Return the [X, Y] coordinate for the center point of the cell that contains the specified text.  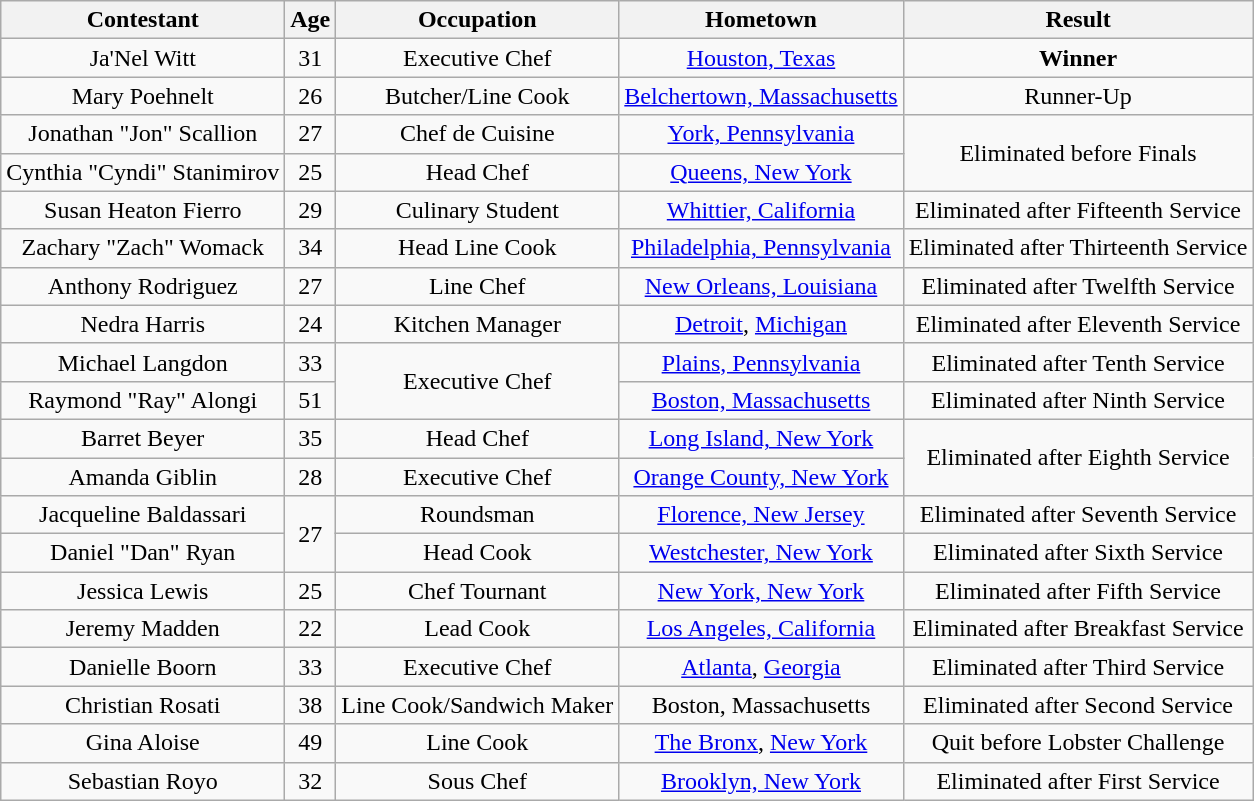
Line Cook [478, 743]
Sebastian Royo [143, 781]
The Bronx, New York [761, 743]
Quit before Lobster Challenge [1078, 743]
Philadelphia, Pennsylvania [761, 248]
Occupation [478, 20]
Runner-Up [1078, 96]
Chef de Cuisine [478, 134]
Jessica Lewis [143, 591]
Sous Chef [478, 781]
Anthony Rodriguez [143, 286]
Eliminated after Ninth Service [1078, 400]
Queens, New York [761, 172]
New York, New York [761, 591]
Orange County, New York [761, 477]
Houston, Texas [761, 58]
Line Cook/Sandwich Maker [478, 705]
Brooklyn, New York [761, 781]
Butcher/Line Cook [478, 96]
Eliminated after Fifth Service [1078, 591]
Eliminated after Breakfast Service [1078, 629]
Barret Beyer [143, 438]
Atlanta, Georgia [761, 667]
Michael Langdon [143, 362]
Zachary "Zach" Womack [143, 248]
Eliminated after Eighth Service [1078, 457]
Daniel "Dan" Ryan [143, 553]
51 [310, 400]
New Orleans, Louisiana [761, 286]
Eliminated after Tenth Service [1078, 362]
38 [310, 705]
32 [310, 781]
Eliminated after Third Service [1078, 667]
Danielle Boorn [143, 667]
Kitchen Manager [478, 324]
Gina Aloise [143, 743]
Florence, New Jersey [761, 515]
Long Island, New York [761, 438]
35 [310, 438]
Lead Cook [478, 629]
Westchester, New York [761, 553]
Eliminated after Seventh Service [1078, 515]
Detroit, Michigan [761, 324]
Belchertown, Massachusetts [761, 96]
26 [310, 96]
31 [310, 58]
49 [310, 743]
Eliminated after First Service [1078, 781]
Line Chef [478, 286]
Christian Rosati [143, 705]
York, Pennsylvania [761, 134]
Nedra Harris [143, 324]
Eliminated after Thirteenth Service [1078, 248]
Chef Tournant [478, 591]
Jeremy Madden [143, 629]
29 [310, 210]
Ja'Nel Witt [143, 58]
Winner [1078, 58]
Age [310, 20]
Head Cook [478, 553]
Result [1078, 20]
Plains, Pennsylvania [761, 362]
Mary Poehnelt [143, 96]
24 [310, 324]
Head Line Cook [478, 248]
Los Angeles, California [761, 629]
Raymond "Ray" Alongi [143, 400]
Eliminated after Eleventh Service [1078, 324]
Eliminated after Fifteenth Service [1078, 210]
Cynthia "Cyndi" Stanimirov [143, 172]
Contestant [143, 20]
Jonathan "Jon" Scallion [143, 134]
Culinary Student [478, 210]
Jacqueline Baldassari [143, 515]
22 [310, 629]
Amanda Giblin [143, 477]
28 [310, 477]
Eliminated before Finals [1078, 153]
Susan Heaton Fierro [143, 210]
Hometown [761, 20]
Roundsman [478, 515]
34 [310, 248]
Whittier, California [761, 210]
Eliminated after Second Service [1078, 705]
Eliminated after Sixth Service [1078, 553]
Eliminated after Twelfth Service [1078, 286]
